Identify which cell holds the provided text, then report its [X, Y] central coordinate. 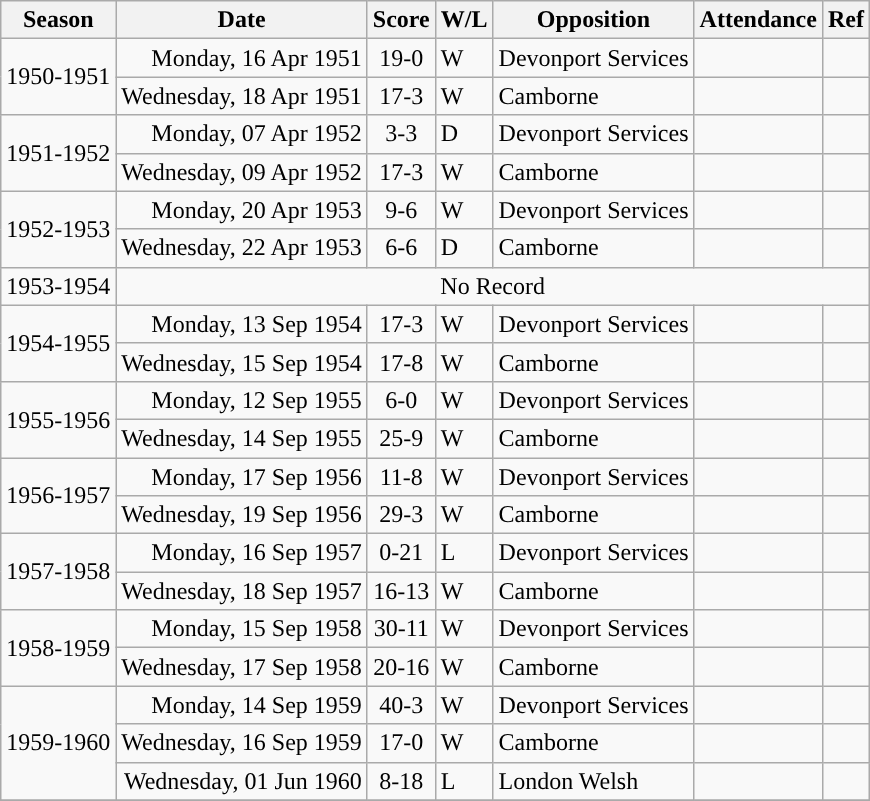
Monday, 07 Apr 1952 [242, 134]
Wednesday, 14 Sep 1955 [242, 438]
Monday, 15 Sep 1958 [242, 629]
1955-1956 [58, 419]
0-21 [401, 553]
Wednesday, 09 Apr 1952 [242, 172]
11-8 [401, 477]
Attendance [758, 20]
Wednesday, 19 Sep 1956 [242, 515]
Monday, 12 Sep 1955 [242, 400]
Monday, 20 Apr 1953 [242, 210]
W/L [464, 20]
1951-1952 [58, 153]
Wednesday, 22 Apr 1953 [242, 248]
1956-1957 [58, 496]
Wednesday, 18 Apr 1951 [242, 96]
Monday, 17 Sep 1956 [242, 477]
1957-1958 [58, 572]
Date [242, 20]
17-0 [401, 743]
Season [58, 20]
40-3 [401, 705]
Monday, 14 Sep 1959 [242, 705]
Wednesday, 01 Jun 1960 [242, 781]
8-18 [401, 781]
29-3 [401, 515]
London Welsh [594, 781]
20-16 [401, 667]
17-8 [401, 362]
Opposition [594, 20]
Wednesday, 15 Sep 1954 [242, 362]
25-9 [401, 438]
1950-1951 [58, 77]
6-6 [401, 248]
1952-1953 [58, 229]
1954-1955 [58, 343]
3-3 [401, 134]
1959-1960 [58, 743]
Monday, 13 Sep 1954 [242, 324]
No Record [493, 286]
Wednesday, 17 Sep 1958 [242, 667]
Wednesday, 16 Sep 1959 [242, 743]
6-0 [401, 400]
Monday, 16 Sep 1957 [242, 553]
19-0 [401, 58]
16-13 [401, 591]
Score [401, 20]
30-11 [401, 629]
Monday, 16 Apr 1951 [242, 58]
1953-1954 [58, 286]
9-6 [401, 210]
Wednesday, 18 Sep 1957 [242, 591]
Ref [846, 20]
1958-1959 [58, 648]
